For the text-containing cell, return its midpoint in [X, Y] coordinate format. 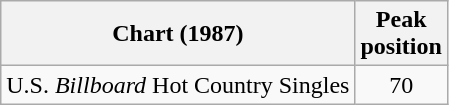
Peakposition [401, 34]
U.S. Billboard Hot Country Singles [178, 85]
Chart (1987) [178, 34]
70 [401, 85]
